Extract the [x, y] coordinate from the center of the cell holding the provided text.  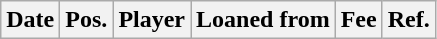
Loaned from [264, 20]
Player [152, 20]
Pos. [86, 20]
Ref. [408, 20]
Date [30, 20]
Fee [358, 20]
